From the cell containing the given text, extract its center point as [x, y] coordinate. 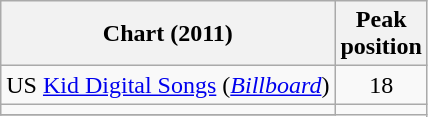
18 [381, 85]
Chart (2011) [168, 34]
Peakposition [381, 34]
US Kid Digital Songs (Billboard) [168, 85]
